Return the [X, Y] coordinate for the center point of the cell that contains the specified text.  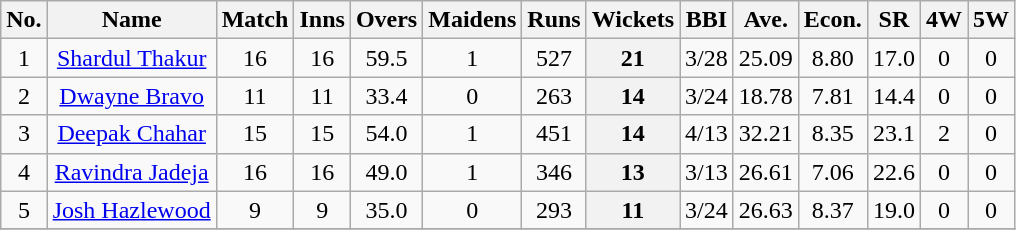
3/13 [707, 172]
8.35 [832, 134]
25.09 [766, 58]
26.61 [766, 172]
Name [132, 20]
451 [554, 134]
17.0 [894, 58]
No. [24, 20]
8.80 [832, 58]
Shardul Thakur [132, 58]
3/28 [707, 58]
7.06 [832, 172]
3 [24, 134]
263 [554, 96]
35.0 [386, 210]
13 [632, 172]
54.0 [386, 134]
Ravindra Jadeja [132, 172]
Wickets [632, 20]
Runs [554, 20]
19.0 [894, 210]
5W [992, 20]
26.63 [766, 210]
Inns [322, 20]
7.81 [832, 96]
49.0 [386, 172]
346 [554, 172]
Deepak Chahar [132, 134]
18.78 [766, 96]
SR [894, 20]
Econ. [832, 20]
33.4 [386, 96]
23.1 [894, 134]
59.5 [386, 58]
4W [944, 20]
Match [255, 20]
Josh Hazlewood [132, 210]
4 [24, 172]
32.21 [766, 134]
14.4 [894, 96]
5 [24, 210]
8.37 [832, 210]
22.6 [894, 172]
527 [554, 58]
4/13 [707, 134]
293 [554, 210]
Maidens [472, 20]
Overs [386, 20]
Dwayne Bravo [132, 96]
BBI [707, 20]
Ave. [766, 20]
21 [632, 58]
